Determine the [x, y] coordinate at the center of the cell enclosing the given text.  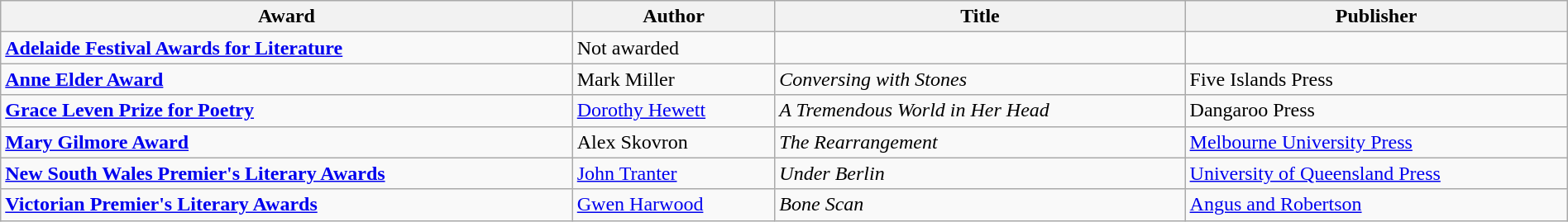
Dangaroo Press [1376, 111]
Bone Scan [980, 205]
A Tremendous World in Her Head [980, 111]
Gwen Harwood [673, 205]
Grace Leven Prize for Poetry [287, 111]
Publisher [1376, 17]
Angus and Robertson [1376, 205]
New South Wales Premier's Literary Awards [287, 173]
Under Berlin [980, 173]
Dorothy Hewett [673, 111]
Not awarded [673, 48]
John Tranter [673, 173]
Adelaide Festival Awards for Literature [287, 48]
Mark Miller [673, 79]
University of Queensland Press [1376, 173]
Award [287, 17]
Author [673, 17]
Title [980, 17]
Conversing with Stones [980, 79]
Five Islands Press [1376, 79]
Melbourne University Press [1376, 142]
Anne Elder Award [287, 79]
The Rearrangement [980, 142]
Mary Gilmore Award [287, 142]
Victorian Premier's Literary Awards [287, 205]
Alex Skovron [673, 142]
